Find where the given text appears and provide that cell's center as (x, y) coordinate. 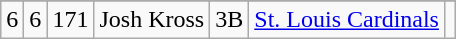
3B (230, 20)
St. Louis Cardinals (347, 20)
171 (70, 20)
Josh Kross (152, 20)
